Pinpoint the cell where the given text exists, returning its [x, y] midpoint coordinate. 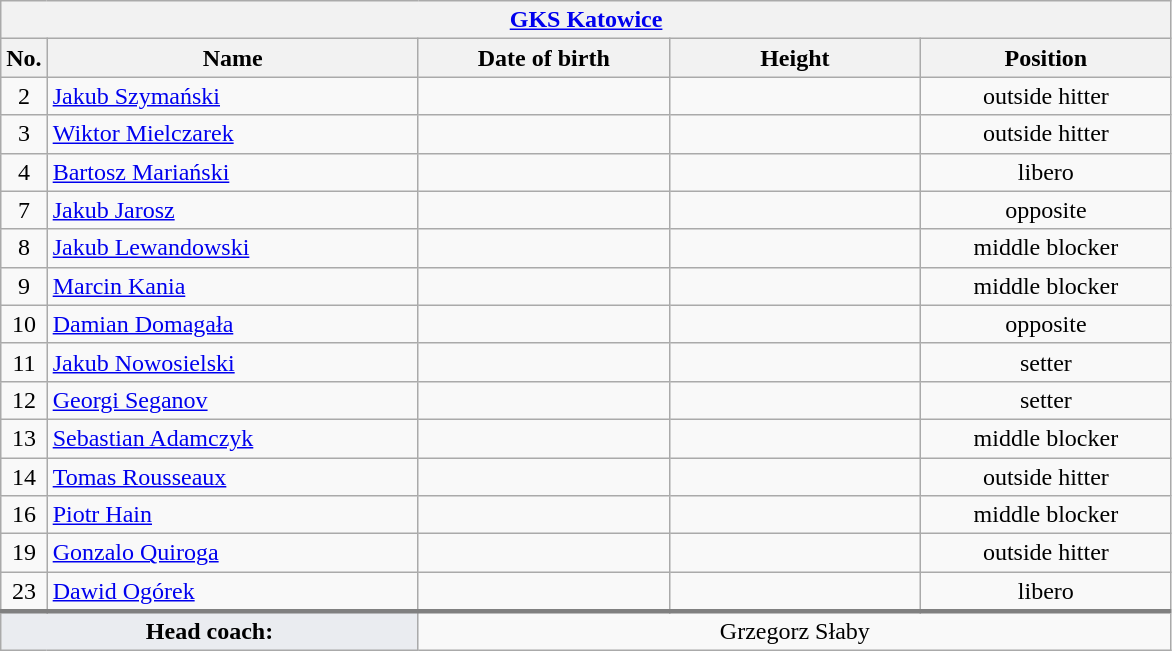
Position [1046, 58]
Jakub Szymański [232, 96]
Bartosz Mariański [232, 172]
Damian Domagała [232, 324]
12 [24, 400]
3 [24, 134]
11 [24, 362]
16 [24, 515]
Head coach: [210, 631]
Tomas Rousseaux [232, 477]
10 [24, 324]
23 [24, 592]
Dawid Ogórek [232, 592]
Name [232, 58]
Wiktor Mielczarek [232, 134]
Date of birth [544, 58]
8 [24, 248]
Height [794, 58]
Grzegorz Słaby [794, 631]
4 [24, 172]
Jakub Nowosielski [232, 362]
9 [24, 286]
No. [24, 58]
Jakub Lewandowski [232, 248]
2 [24, 96]
Georgi Seganov [232, 400]
Marcin Kania [232, 286]
13 [24, 438]
Sebastian Adamczyk [232, 438]
GKS Katowice [586, 20]
Gonzalo Quiroga [232, 553]
Piotr Hain [232, 515]
14 [24, 477]
Jakub Jarosz [232, 210]
19 [24, 553]
7 [24, 210]
